Locate the cell with the specified text and output its [X, Y] center coordinate. 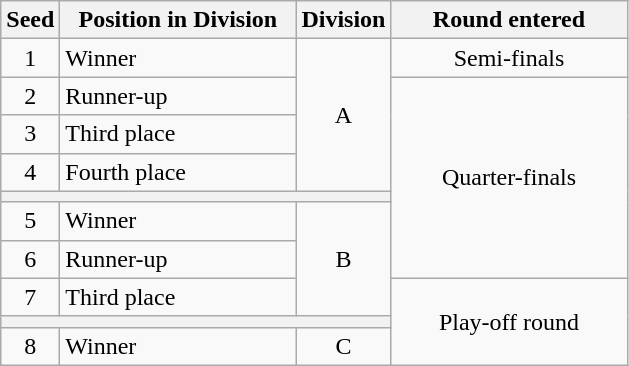
Seed [30, 20]
A [344, 115]
Quarter-finals [509, 178]
8 [30, 346]
4 [30, 172]
Play-off round [509, 322]
Fourth place [178, 172]
C [344, 346]
Position in Division [178, 20]
1 [30, 58]
Division [344, 20]
6 [30, 259]
Round entered [509, 20]
B [344, 259]
Semi-finals [509, 58]
7 [30, 297]
2 [30, 96]
3 [30, 134]
5 [30, 221]
